Capture the cell that displays the provided text and extract its [x, y] central coordinate. 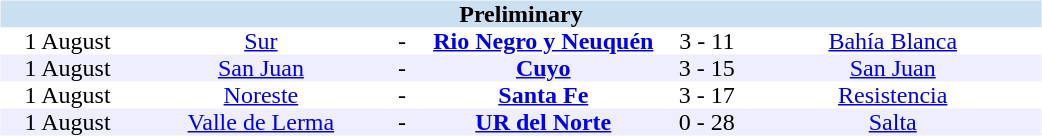
Bahía Blanca [893, 42]
Resistencia [893, 96]
Salta [893, 122]
Valle de Lerma [262, 122]
Santa Fe [544, 96]
3 - 11 [707, 42]
Rio Negro y Neuquén [544, 42]
0 - 28 [707, 122]
3 - 15 [707, 68]
3 - 17 [707, 96]
UR del Norte [544, 122]
Sur [262, 42]
Cuyo [544, 68]
Preliminary [520, 14]
Noreste [262, 96]
